Determine the (x, y) coordinate at the center of the cell enclosing the given text.  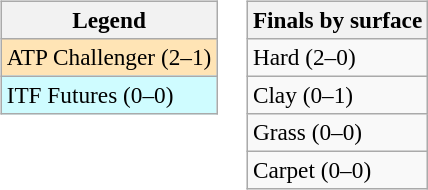
Grass (0–0) (337, 133)
Finals by surface (337, 20)
Clay (0–1) (337, 95)
Carpet (0–0) (337, 171)
Legend (108, 20)
Hard (2–0) (337, 57)
ITF Futures (0–0) (108, 95)
ATP Challenger (2–1) (108, 57)
